Extract the (X, Y) coordinate from the center of the cell holding the provided text.  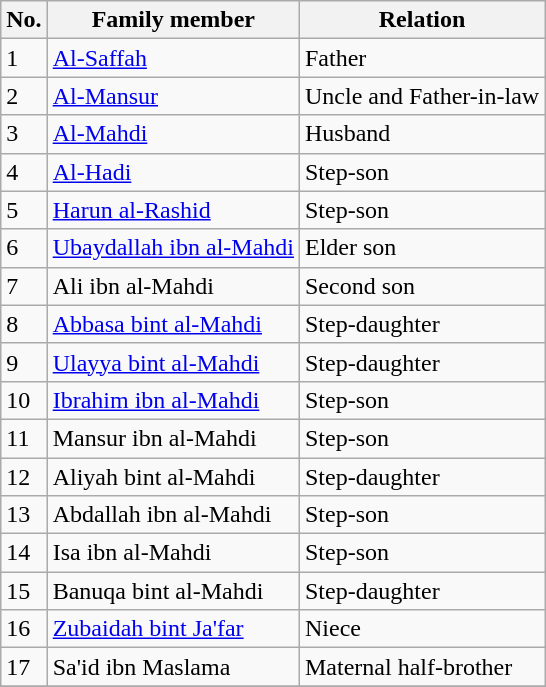
Sa'id ibn Maslama (173, 667)
Zubaidah bint Ja'far (173, 629)
Abdallah ibn al-Mahdi (173, 515)
3 (24, 134)
9 (24, 362)
Ibrahim ibn al-Mahdi (173, 400)
13 (24, 515)
Husband (422, 134)
5 (24, 210)
Al-Saffah (173, 58)
Maternal half-brother (422, 667)
Al-Mahdi (173, 134)
Harun al-Rashid (173, 210)
10 (24, 400)
17 (24, 667)
2 (24, 96)
7 (24, 286)
4 (24, 172)
Family member (173, 20)
Niece (422, 629)
1 (24, 58)
Al-Mansur (173, 96)
No. (24, 20)
Relation (422, 20)
Abbasa bint al-Mahdi (173, 324)
Ali ibn al-Mahdi (173, 286)
Aliyah bint al-Mahdi (173, 477)
8 (24, 324)
Second son (422, 286)
Al-Hadi (173, 172)
Uncle and Father-in-law (422, 96)
11 (24, 438)
16 (24, 629)
Isa ibn al-Mahdi (173, 553)
Elder son (422, 248)
Ulayya bint al-Mahdi (173, 362)
14 (24, 553)
Ubaydallah ibn al-Mahdi (173, 248)
12 (24, 477)
Father (422, 58)
6 (24, 248)
Banuqa bint al-Mahdi (173, 591)
Mansur ibn al-Mahdi (173, 438)
15 (24, 591)
